For the text-containing cell, return its midpoint in (x, y) coordinate format. 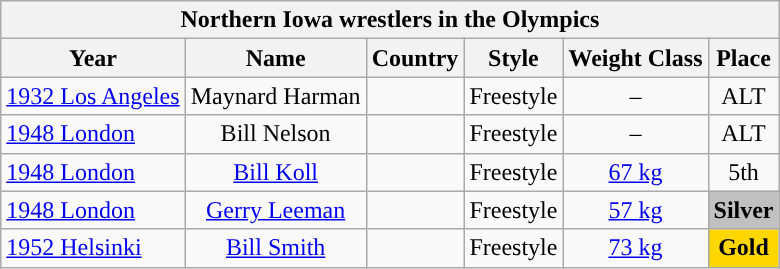
Bill Koll (276, 172)
Style (514, 58)
Bill Smith (276, 248)
1952 Helsinki (93, 248)
Place (744, 58)
Country (415, 58)
Gerry Leeman (276, 210)
1932 Los Angeles (93, 96)
5th (744, 172)
Name (276, 58)
Silver (744, 210)
57 kg (636, 210)
Maynard Harman (276, 96)
Northern Iowa wrestlers in the Olympics (390, 20)
Year (93, 58)
Weight Class (636, 58)
73 kg (636, 248)
Gold (744, 248)
67 kg (636, 172)
Bill Nelson (276, 134)
